Scan for the cell matching the given text and deliver its (X, Y) coordinate at center. 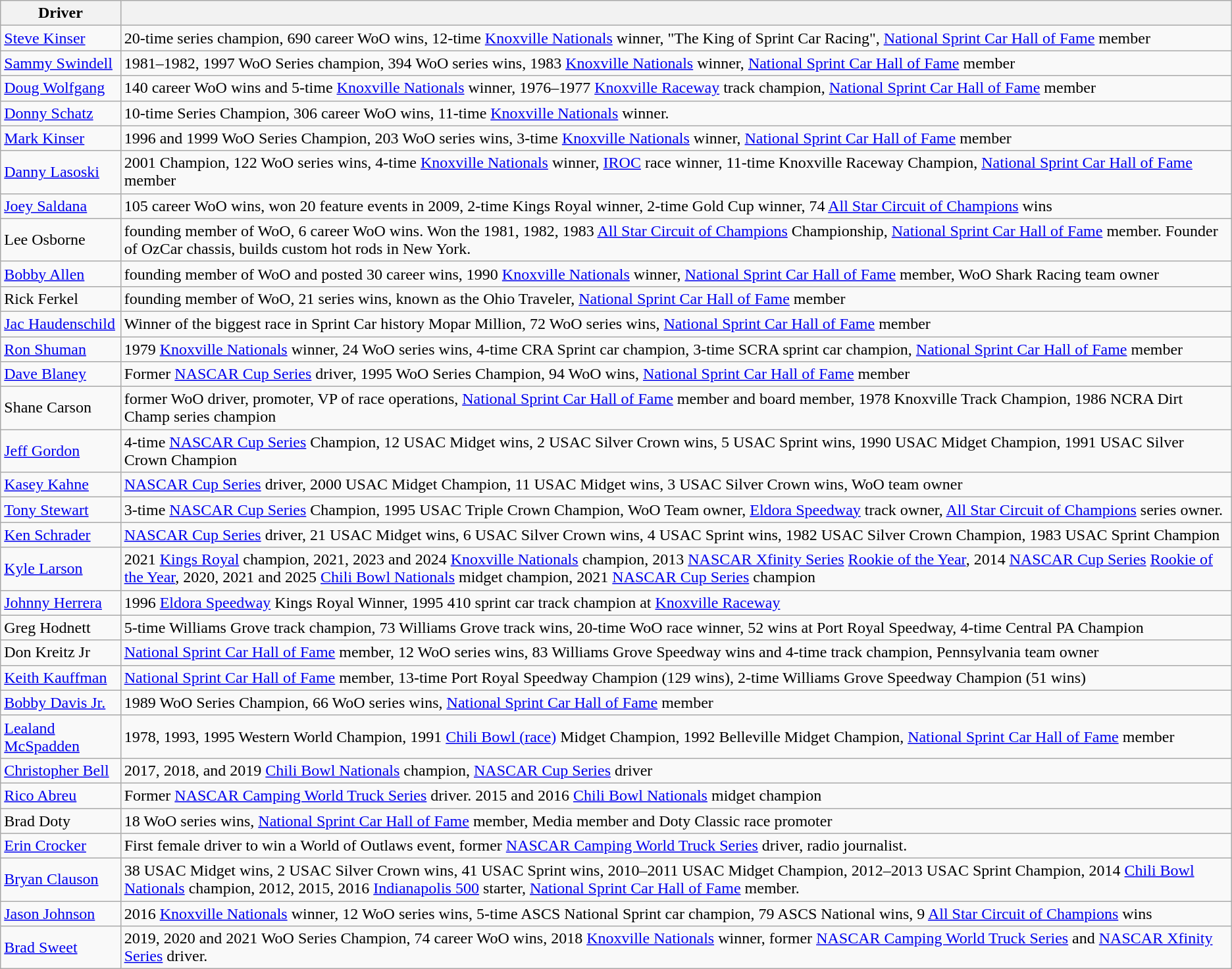
Jac Haudenschild (61, 324)
Bobby Davis Jr. (61, 703)
Christopher Bell (61, 770)
1996 Eldora Speedway Kings Royal Winner, 1995 410 sprint car track champion at Knoxville Raceway (676, 603)
Ron Shuman (61, 349)
Winner of the biggest race in Sprint Car history Mopar Million, 72 WoO series wins, National Sprint Car Hall of Fame member (676, 324)
National Sprint Car Hall of Fame member, 12 WoO series wins, 83 Williams Grove Speedway wins and 4-time track champion, Pennsylvania team owner (676, 653)
1981–1982, 1997 WoO Series champion, 394 WoO series wins, 1983 Knoxville Nationals winner, National Sprint Car Hall of Fame member (676, 63)
Former NASCAR Camping World Truck Series driver. 2015 and 2016 Chili Bowl Nationals midget champion (676, 795)
Lee Osborne (61, 239)
First female driver to win a World of Outlaws event, former NASCAR Camping World Truck Series driver, radio journalist. (676, 846)
Steve Kinser (61, 38)
Lealand McSpadden (61, 737)
NASCAR Cup Series driver, 2000 USAC Midget Champion, 11 USAC Midget wins, 3 USAC Silver Crown wins, WoO team owner (676, 485)
Driver (61, 13)
1989 WoO Series Champion, 66 WoO series wins, National Sprint Car Hall of Fame member (676, 703)
Doug Wolfgang (61, 88)
Bobby Allen (61, 274)
Greg Hodnett (61, 628)
Erin Crocker (61, 846)
1996 and 1999 WoO Series Champion, 203 WoO series wins, 3-time Knoxville Nationals winner, National Sprint Car Hall of Fame member (676, 138)
10-time Series Champion, 306 career WoO wins, 11-time Knoxville Nationals winner. (676, 113)
Johnny Herrera (61, 603)
National Sprint Car Hall of Fame member, 13-time Port Royal Speedway Champion (129 wins), 2-time Williams Grove Speedway Champion (51 wins) (676, 678)
Donny Schatz (61, 113)
18 WoO series wins, National Sprint Car Hall of Fame member, Media member and Doty Classic race promoter (676, 820)
founding member of WoO, 21 series wins, known as the Ohio Traveler, National Sprint Car Hall of Fame member (676, 299)
Kyle Larson (61, 568)
105 career WoO wins, won 20 feature events in 2009, 2-time Kings Royal winner, 2-time Gold Cup winner, 74 All Star Circuit of Champions wins (676, 206)
Rico Abreu (61, 795)
Brad Sweet (61, 947)
Former NASCAR Cup Series driver, 1995 WoO Series Champion, 94 WoO wins, National Sprint Car Hall of Fame member (676, 374)
140 career WoO wins and 5-time Knoxville Nationals winner, 1976–1977 Knoxville Raceway track champion, National Sprint Car Hall of Fame member (676, 88)
Ken Schrader (61, 535)
Keith Kauffman (61, 678)
Kasey Kahne (61, 485)
Dave Blaney (61, 374)
Jeff Gordon (61, 451)
2017, 2018, and 2019 Chili Bowl Nationals champion, NASCAR Cup Series driver (676, 770)
Mark Kinser (61, 138)
Danny Lasoski (61, 172)
Tony Stewart (61, 510)
Joey Saldana (61, 206)
Don Kreitz Jr (61, 653)
Bryan Clauson (61, 880)
Jason Johnson (61, 914)
Rick Ferkel (61, 299)
Sammy Swindell (61, 63)
Shane Carson (61, 408)
Brad Doty (61, 820)
